Extract the [X, Y] coordinate from the center of the cell holding the provided text.  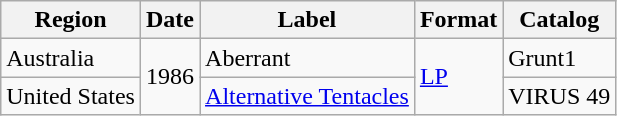
Grunt1 [560, 58]
LP [458, 77]
Label [308, 20]
Date [170, 20]
Region [71, 20]
Australia [71, 58]
Catalog [560, 20]
1986 [170, 77]
VIRUS 49 [560, 96]
Format [458, 20]
Aberrant [308, 58]
Alternative Tentacles [308, 96]
United States [71, 96]
